For the text-containing cell, return its midpoint in (x, y) coordinate format. 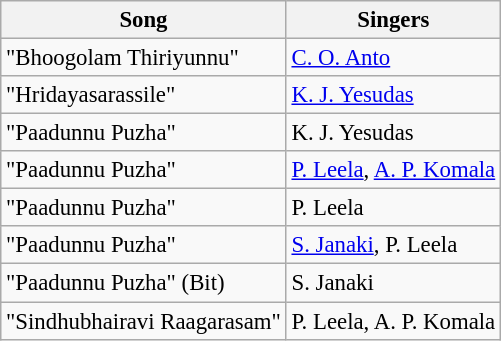
"Paadunnu Puzha" (Bit) (144, 283)
"Hridayasarassile" (144, 95)
S. Janaki, P. Leela (393, 245)
S. Janaki (393, 283)
"Bhoogolam Thiriyunnu" (144, 58)
Singers (393, 20)
"Sindhubhairavi Raagarasam" (144, 321)
P. Leela (393, 208)
C. O. Anto (393, 58)
Song (144, 20)
